Determine the [X, Y] coordinate at the center of the cell enclosing the given text.  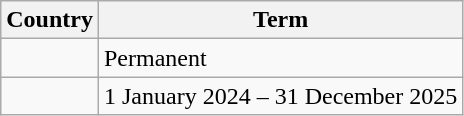
1 January 2024 – 31 December 2025 [280, 96]
Permanent [280, 58]
Term [280, 20]
Country [50, 20]
